Locate the cell with the specified text and output its (X, Y) center coordinate. 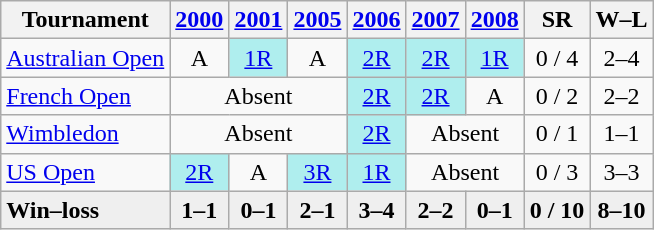
W–L (622, 20)
Tournament (86, 20)
US Open (86, 172)
Win–loss (86, 210)
Wimbledon (86, 134)
2005 (318, 20)
Australian Open (86, 58)
2–4 (622, 58)
0 / 1 (557, 134)
2008 (494, 20)
2001 (258, 20)
French Open (86, 96)
2000 (200, 20)
SR (557, 20)
2–1 (318, 210)
3–4 (376, 210)
3R (318, 172)
2007 (436, 20)
8–10 (622, 210)
3–3 (622, 172)
0 / 10 (557, 210)
0 / 4 (557, 58)
0 / 2 (557, 96)
0 / 3 (557, 172)
2006 (376, 20)
